Scan for the cell matching the given text and deliver its [X, Y] coordinate at center. 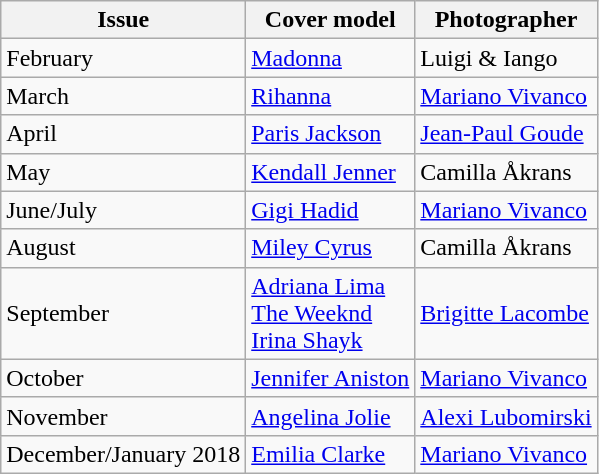
Paris Jackson [330, 134]
Emilia Clarke [330, 454]
Jean-Paul Goude [506, 134]
Alexi Lubomirski [506, 416]
August [124, 248]
Angelina Jolie [330, 416]
November [124, 416]
Gigi Hadid [330, 210]
April [124, 134]
March [124, 96]
Brigitte Lacombe [506, 313]
Jennifer Aniston [330, 378]
Madonna [330, 58]
Photographer [506, 20]
Adriana LimaThe WeekndIrina Shayk [330, 313]
Miley Cyrus [330, 248]
December/January 2018 [124, 454]
September [124, 313]
Luigi & Iango [506, 58]
June/July [124, 210]
Issue [124, 20]
Rihanna [330, 96]
October [124, 378]
February [124, 58]
May [124, 172]
Cover model [330, 20]
Kendall Jenner [330, 172]
